Determine the [x, y] coordinate at the center of the cell enclosing the given text.  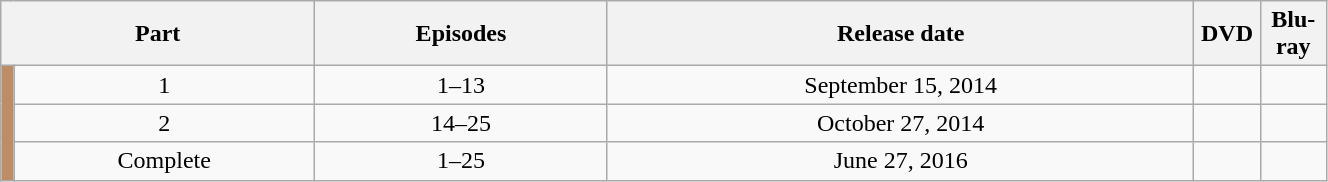
Release date [900, 34]
1–25 [462, 161]
DVD [1227, 34]
October 27, 2014 [900, 123]
2 [164, 123]
Complete [164, 161]
1 [164, 85]
September 15, 2014 [900, 85]
1–13 [462, 85]
June 27, 2016 [900, 161]
Episodes [462, 34]
Blu-ray [1293, 34]
Part [158, 34]
14–25 [462, 123]
